Locate the cell with the specified text and output its [x, y] center coordinate. 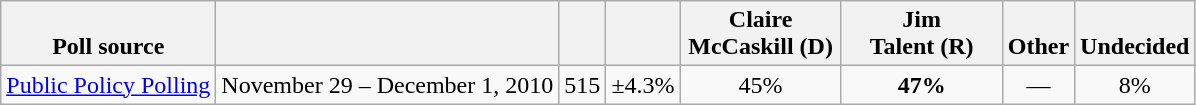
JimTalent (R) [922, 34]
Public Policy Polling [108, 85]
Other [1038, 34]
— [1038, 85]
±4.3% [643, 85]
47% [922, 85]
8% [1135, 85]
Undecided [1135, 34]
515 [582, 85]
Poll source [108, 34]
45% [760, 85]
ClaireMcCaskill (D) [760, 34]
November 29 – December 1, 2010 [388, 85]
